Return the (x, y) coordinate for the center point of the cell that contains the specified text.  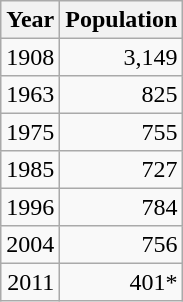
401* (122, 282)
1985 (30, 170)
2011 (30, 282)
755 (122, 132)
1996 (30, 206)
1975 (30, 132)
825 (122, 94)
Year (30, 20)
2004 (30, 244)
1963 (30, 94)
3,149 (122, 56)
1908 (30, 56)
727 (122, 170)
756 (122, 244)
784 (122, 206)
Population (122, 20)
